For the text-containing cell, return its midpoint in (x, y) coordinate format. 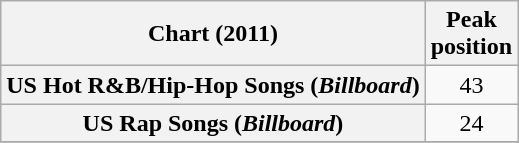
US Rap Songs (Billboard) (213, 123)
US Hot R&B/Hip-Hop Songs (Billboard) (213, 85)
Chart (2011) (213, 34)
Peakposition (471, 34)
43 (471, 85)
24 (471, 123)
